Provide the [X, Y] coordinate of the cell's center where the given text is located.  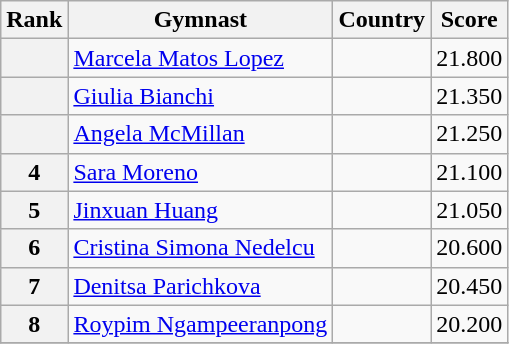
21.250 [470, 134]
5 [34, 210]
Marcela Matos Lopez [200, 58]
20.200 [470, 324]
21.100 [470, 172]
Angela McMillan [200, 134]
20.450 [470, 286]
21.050 [470, 210]
Sara Moreno [200, 172]
Rank [34, 20]
Country [382, 20]
4 [34, 172]
8 [34, 324]
Denitsa Parichkova [200, 286]
20.600 [470, 248]
Score [470, 20]
Gymnast [200, 20]
6 [34, 248]
Jinxuan Huang [200, 210]
7 [34, 286]
Roypim Ngampeeranpong [200, 324]
21.800 [470, 58]
Giulia Bianchi [200, 96]
Cristina Simona Nedelcu [200, 248]
21.350 [470, 96]
